Locate the cell with the specified text and output its (X, Y) center coordinate. 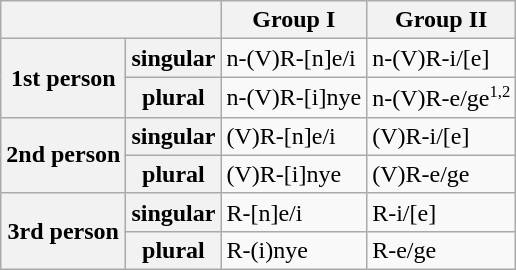
n-(V)R-[i]nye (294, 97)
n-(V)R-e/ge1,2 (442, 97)
(V)R-i/[e] (442, 136)
R-e/ge (442, 250)
2nd person (64, 155)
Group II (442, 20)
1st person (64, 78)
R-i/[e] (442, 212)
n-(V)R-[n]e/i (294, 58)
R-[n]e/i (294, 212)
R-(i)nye (294, 250)
(V)R-[n]e/i (294, 136)
Group I (294, 20)
(V)R-e/ge (442, 174)
n-(V)R-i/[e] (442, 58)
3rd person (64, 231)
(V)R-[i]nye (294, 174)
